Provide the (x, y) coordinate of the cell's center where the given text is located.  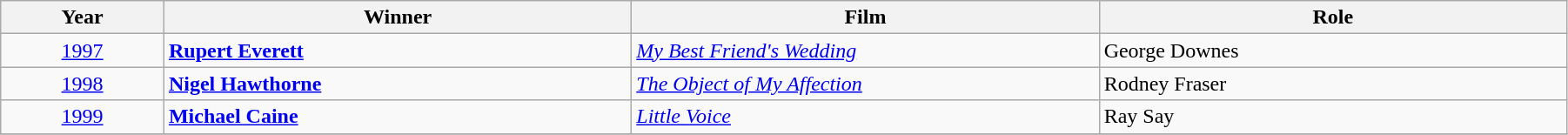
The Object of My Affection (865, 84)
Ray Say (1333, 117)
Rodney Fraser (1333, 84)
Film (865, 17)
1998 (83, 84)
Role (1333, 17)
1997 (83, 51)
George Downes (1333, 51)
Year (83, 17)
Winner (397, 17)
Rupert Everett (397, 51)
1999 (83, 117)
My Best Friend's Wedding (865, 51)
Michael Caine (397, 117)
Little Voice (865, 117)
Nigel Hawthorne (397, 84)
